Find where the given text appears and provide that cell's center as [X, Y] coordinate. 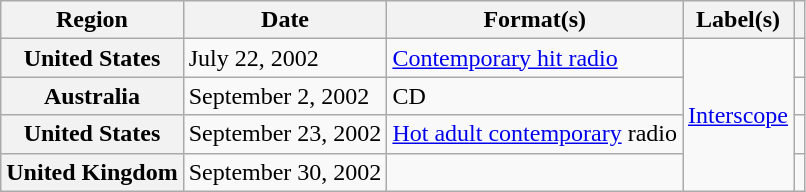
September 30, 2002 [285, 172]
September 2, 2002 [285, 96]
Australia [92, 96]
July 22, 2002 [285, 58]
Label(s) [738, 20]
Interscope [738, 115]
September 23, 2002 [285, 134]
Hot adult contemporary radio [535, 134]
Format(s) [535, 20]
Region [92, 20]
CD [535, 96]
Date [285, 20]
Contemporary hit radio [535, 58]
United Kingdom [92, 172]
